Extract the (x, y) coordinate from the center of the cell holding the provided text.  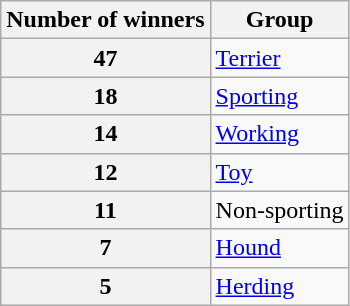
5 (106, 286)
Sporting (280, 96)
Number of winners (106, 20)
7 (106, 248)
Toy (280, 172)
Group (280, 20)
11 (106, 210)
Herding (280, 286)
Working (280, 134)
47 (106, 58)
12 (106, 172)
Non-sporting (280, 210)
18 (106, 96)
14 (106, 134)
Terrier (280, 58)
Hound (280, 248)
